Output the (X, Y) coordinate of the center of the cell containing the given text.  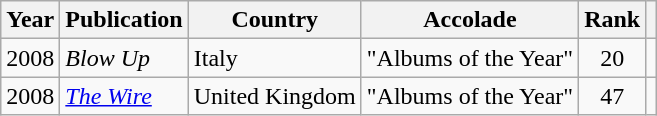
Italy (274, 58)
Year (30, 20)
Rank (612, 20)
47 (612, 96)
Blow Up (124, 58)
The Wire (124, 96)
United Kingdom (274, 96)
20 (612, 58)
Publication (124, 20)
Country (274, 20)
Accolade (470, 20)
